Capture the cell that displays the provided text and extract its [X, Y] central coordinate. 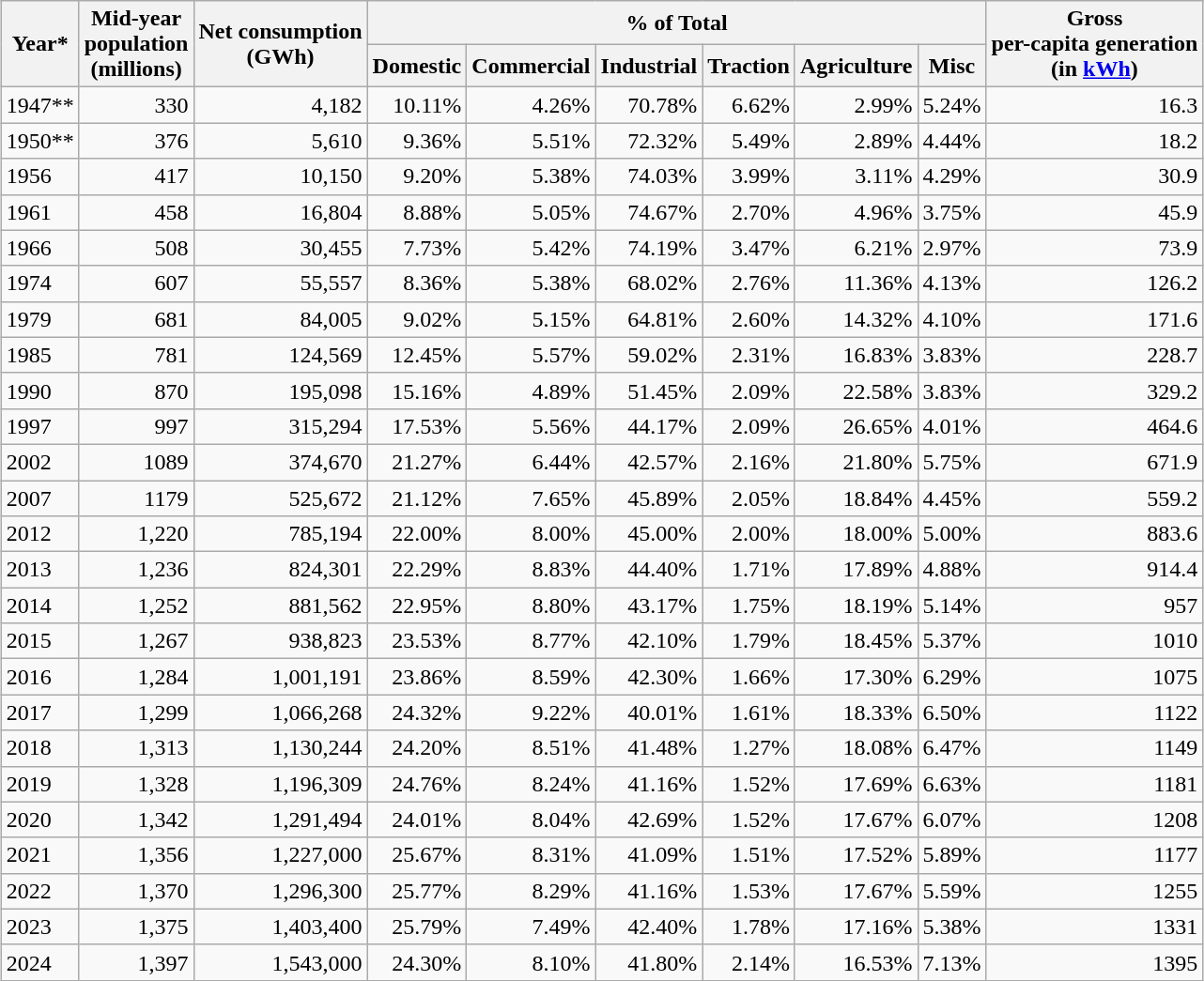
2017 [39, 713]
1,066,268 [280, 713]
18.08% [857, 748]
374,670 [280, 462]
228.7 [1095, 355]
671.9 [1095, 462]
607 [136, 284]
Commercial [532, 66]
1.51% [749, 855]
4.10% [952, 319]
1,252 [136, 605]
1.61% [749, 713]
21.80% [857, 462]
1,196,309 [280, 784]
8.10% [532, 962]
2002 [39, 462]
171.6 [1095, 319]
6.21% [857, 248]
8.36% [417, 284]
74.19% [649, 248]
1,375 [136, 927]
18.19% [857, 605]
16.83% [857, 355]
1255 [1095, 891]
Agriculture [857, 66]
24.32% [417, 713]
2019 [39, 784]
3.47% [749, 248]
4.88% [952, 570]
7.73% [417, 248]
1947** [39, 105]
1974 [39, 284]
1,296,300 [280, 891]
Year* [39, 44]
329.2 [1095, 391]
957 [1095, 605]
5.56% [532, 426]
1,328 [136, 784]
8.31% [532, 855]
9.22% [532, 713]
22.95% [417, 605]
1208 [1095, 820]
330 [136, 105]
1,370 [136, 891]
4.13% [952, 284]
1075 [1095, 677]
59.02% [649, 355]
6.50% [952, 713]
Traction [749, 66]
5.00% [952, 534]
464.6 [1095, 426]
785,194 [280, 534]
40.01% [649, 713]
21.27% [417, 462]
1,227,000 [280, 855]
5.42% [532, 248]
44.17% [649, 426]
1.27% [749, 748]
42.69% [649, 820]
17.69% [857, 784]
21.12% [417, 498]
1395 [1095, 962]
8.24% [532, 784]
Mid-year population (millions) [136, 44]
1089 [136, 462]
45.89% [649, 498]
8.59% [532, 677]
1950** [39, 141]
5.89% [952, 855]
6.07% [952, 820]
1.66% [749, 677]
2.70% [749, 212]
2013 [39, 570]
2024 [39, 962]
1956 [39, 176]
6.63% [952, 784]
2007 [39, 498]
6.29% [952, 677]
16,804 [280, 212]
5.24% [952, 105]
4.96% [857, 212]
5.59% [952, 891]
1,130,244 [280, 748]
195,098 [280, 391]
18.00% [857, 534]
16.53% [857, 962]
26.65% [857, 426]
18.84% [857, 498]
2.00% [749, 534]
1,356 [136, 855]
6.44% [532, 462]
30.9 [1095, 176]
42.57% [649, 462]
1010 [1095, 641]
4.89% [532, 391]
17.30% [857, 677]
8.80% [532, 605]
2023 [39, 927]
1,313 [136, 748]
8.88% [417, 212]
5.49% [749, 141]
1979 [39, 319]
1,284 [136, 677]
% of Total [676, 23]
22.29% [417, 570]
525,672 [280, 498]
84,005 [280, 319]
417 [136, 176]
10.11% [417, 105]
Net consumption (GWh) [280, 44]
7.65% [532, 498]
376 [136, 141]
1961 [39, 212]
8.04% [532, 820]
5.57% [532, 355]
5.37% [952, 641]
1997 [39, 426]
1177 [1095, 855]
781 [136, 355]
881,562 [280, 605]
3.11% [857, 176]
14.32% [857, 319]
5.15% [532, 319]
Misc [952, 66]
45.00% [649, 534]
1,236 [136, 570]
1,342 [136, 820]
2.05% [749, 498]
559.2 [1095, 498]
24.20% [417, 748]
1149 [1095, 748]
17.52% [857, 855]
1122 [1095, 713]
1,267 [136, 641]
3.75% [952, 212]
2018 [39, 748]
55,557 [280, 284]
681 [136, 319]
41.80% [649, 962]
2.99% [857, 105]
64.81% [649, 319]
1,543,000 [280, 962]
1331 [1095, 927]
10,150 [280, 176]
4.26% [532, 105]
24.01% [417, 820]
68.02% [649, 284]
7.13% [952, 962]
8.00% [532, 534]
2.97% [952, 248]
2015 [39, 641]
1985 [39, 355]
41.09% [649, 855]
Industrial [649, 66]
16.3 [1095, 105]
883.6 [1095, 534]
2012 [39, 534]
124,569 [280, 355]
870 [136, 391]
8.51% [532, 748]
2.60% [749, 319]
22.00% [417, 534]
914.4 [1095, 570]
8.83% [532, 570]
1,220 [136, 534]
17.53% [417, 426]
3.99% [749, 176]
2020 [39, 820]
1990 [39, 391]
5.51% [532, 141]
4,182 [280, 105]
2.14% [749, 962]
1,291,494 [280, 820]
73.9 [1095, 248]
17.89% [857, 570]
17.16% [857, 927]
11.36% [857, 284]
1.78% [749, 927]
2.31% [749, 355]
1.53% [749, 891]
24.30% [417, 962]
74.67% [649, 212]
2016 [39, 677]
24.76% [417, 784]
74.03% [649, 176]
41.48% [649, 748]
43.17% [649, 605]
5,610 [280, 141]
315,294 [280, 426]
7.49% [532, 927]
5.14% [952, 605]
508 [136, 248]
1.79% [749, 641]
25.67% [417, 855]
458 [136, 212]
Domestic [417, 66]
4.44% [952, 141]
2.16% [749, 462]
42.40% [649, 927]
126.2 [1095, 284]
1179 [136, 498]
4.01% [952, 426]
12.45% [417, 355]
25.77% [417, 891]
938,823 [280, 641]
4.45% [952, 498]
1.75% [749, 605]
1,403,400 [280, 927]
25.79% [417, 927]
9.36% [417, 141]
22.58% [857, 391]
9.02% [417, 319]
18.45% [857, 641]
9.20% [417, 176]
1,001,191 [280, 677]
18.2 [1095, 141]
4.29% [952, 176]
45.9 [1095, 212]
5.05% [532, 212]
5.75% [952, 462]
1,397 [136, 962]
18.33% [857, 713]
2021 [39, 855]
42.10% [649, 641]
1,299 [136, 713]
997 [136, 426]
2014 [39, 605]
70.78% [649, 105]
2.89% [857, 141]
23.53% [417, 641]
23.86% [417, 677]
Grossper-capita generation(in kWh) [1095, 44]
15.16% [417, 391]
44.40% [649, 570]
1.71% [749, 570]
30,455 [280, 248]
824,301 [280, 570]
6.62% [749, 105]
42.30% [649, 677]
1966 [39, 248]
8.77% [532, 641]
1181 [1095, 784]
2022 [39, 891]
8.29% [532, 891]
6.47% [952, 748]
51.45% [649, 391]
2.76% [749, 284]
72.32% [649, 141]
